Detect which cell encompasses the target text, then output its (X, Y) center coordinate. 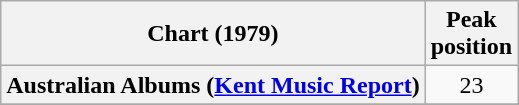
Chart (1979) (213, 34)
Australian Albums (Kent Music Report) (213, 85)
23 (471, 85)
Peakposition (471, 34)
